Locate the cell with the specified text and output its (x, y) center coordinate. 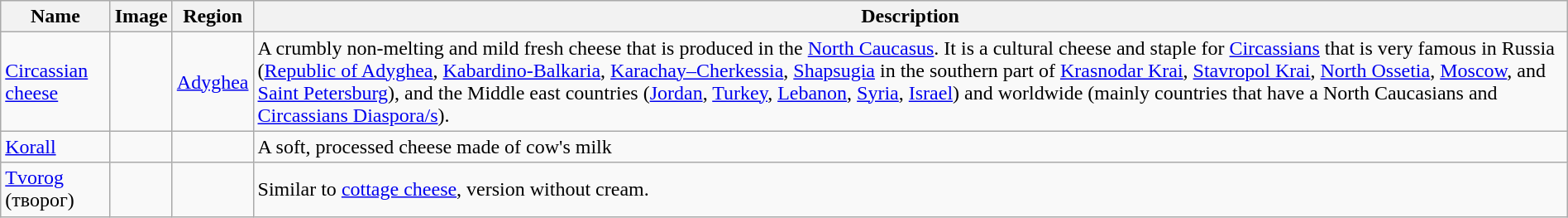
Circassian cheese (55, 81)
A soft, processed cheese made of cow's milk (910, 147)
Name (55, 17)
Description (910, 17)
Adyghea (213, 81)
Tvorog (творог) (55, 189)
Region (213, 17)
Korall (55, 147)
Image (141, 17)
Similar to cottage cheese, version without cream. (910, 189)
